Determine the [X, Y] coordinate at the center of the cell enclosing the given text.  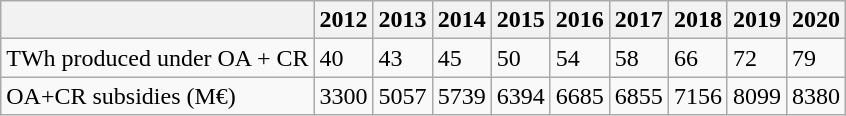
3300 [344, 96]
8380 [816, 96]
2019 [756, 20]
2018 [698, 20]
72 [756, 58]
TWh produced under OA + CR [158, 58]
2017 [638, 20]
2014 [462, 20]
54 [580, 58]
2015 [520, 20]
43 [402, 58]
2013 [402, 20]
6855 [638, 96]
2012 [344, 20]
2020 [816, 20]
2016 [580, 20]
66 [698, 58]
45 [462, 58]
5057 [402, 96]
6685 [580, 96]
6394 [520, 96]
79 [816, 58]
40 [344, 58]
5739 [462, 96]
8099 [756, 96]
7156 [698, 96]
58 [638, 58]
OA+CR subsidies (M€) [158, 96]
50 [520, 58]
